Output the (x, y) coordinate of the center of the cell containing the given text.  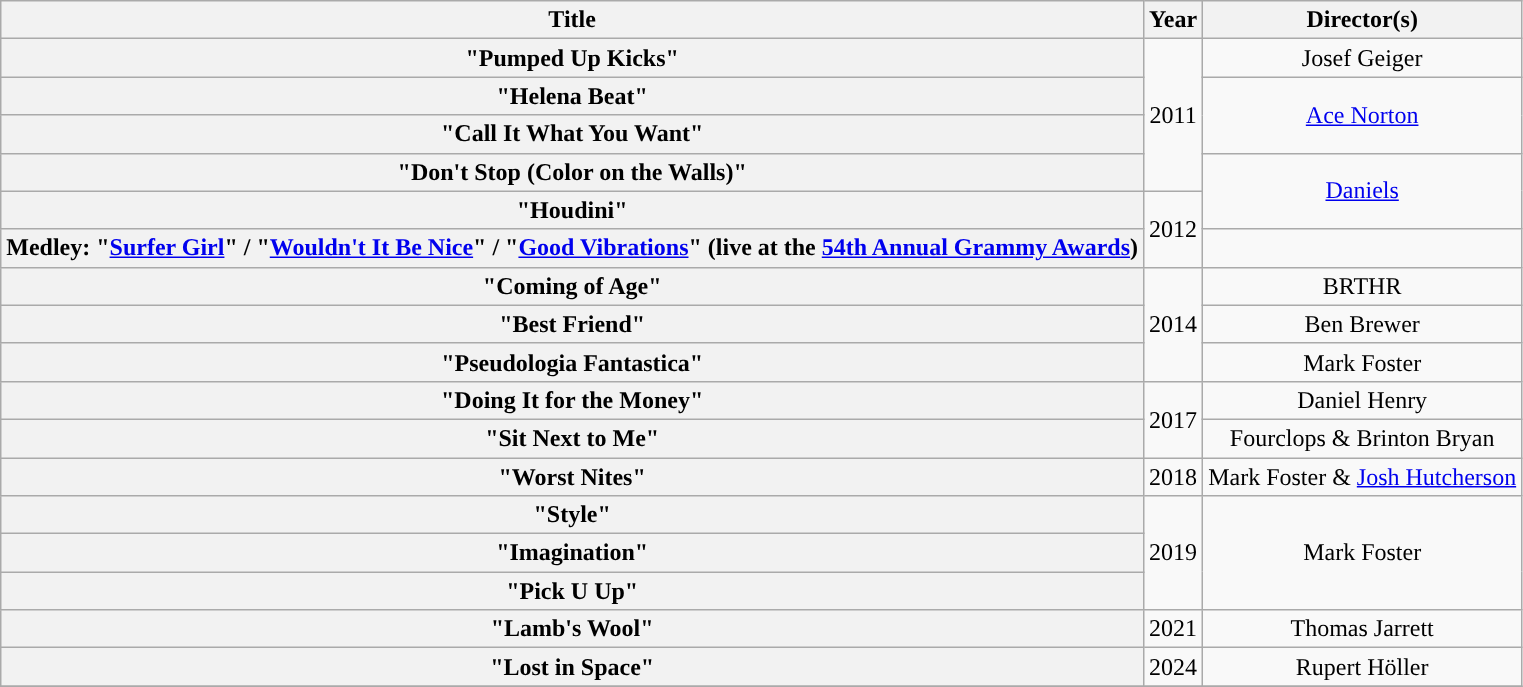
2017 (1174, 419)
"Worst Nites" (572, 477)
Daniel Henry (1362, 400)
Rupert Höller (1362, 667)
Title (572, 20)
"Pseudologia Fantastica" (572, 362)
Director(s) (1362, 20)
2018 (1174, 477)
2021 (1174, 629)
"Call It What You Want" (572, 134)
Josef Geiger (1362, 58)
Ben Brewer (1362, 324)
Fourclops & Brinton Bryan (1362, 438)
"Don't Stop (Color on the Walls)" (572, 172)
"Coming of Age" (572, 286)
"Pick U Up" (572, 591)
"Best Friend" (572, 324)
Year (1174, 20)
Thomas Jarrett (1362, 629)
Daniels (1362, 191)
2014 (1174, 324)
2012 (1174, 229)
Ace Norton (1362, 115)
Medley: "Surfer Girl" / "Wouldn't It Be Nice" / "Good Vibrations" (live at the 54th Annual Grammy Awards) (572, 248)
"Imagination" (572, 553)
"Sit Next to Me" (572, 438)
"Helena Beat" (572, 96)
2019 (1174, 553)
"Lost in Space" (572, 667)
"Style" (572, 515)
"Lamb's Wool" (572, 629)
BRTHR (1362, 286)
2024 (1174, 667)
Mark Foster & Josh Hutcherson (1362, 477)
"Doing It for the Money" (572, 400)
"Houdini" (572, 210)
"Pumped Up Kicks" (572, 58)
2011 (1174, 115)
